Locate the cell with the specified text and output its (x, y) center coordinate. 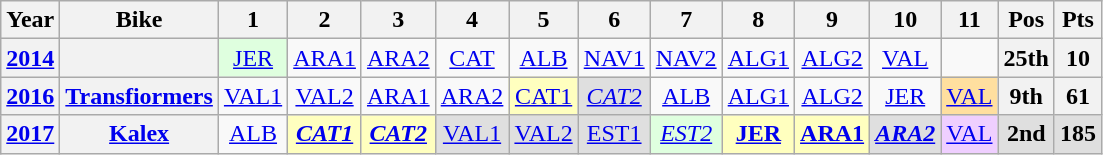
6 (614, 20)
EST1 (614, 134)
Kalex (140, 134)
Year (30, 20)
185 (1078, 134)
Bike (140, 20)
Pts (1078, 20)
9th (1026, 96)
61 (1078, 96)
2017 (30, 134)
NAV2 (686, 58)
7 (686, 20)
NAV1 (614, 58)
25th (1026, 58)
Transfiormers (140, 96)
1 (252, 20)
2 (325, 20)
11 (970, 20)
8 (758, 20)
9 (832, 20)
2nd (1026, 134)
5 (544, 20)
EST2 (686, 134)
3 (398, 20)
2016 (30, 96)
Pos (1026, 20)
2014 (30, 58)
CAT (472, 58)
4 (472, 20)
